Scan for the cell matching the given text and deliver its (X, Y) coordinate at center. 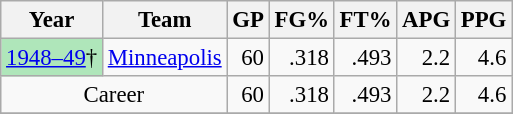
FT% (366, 20)
Career (114, 95)
GP (248, 20)
Team (164, 20)
Minneapolis (164, 58)
1948–49† (52, 58)
Year (52, 20)
FG% (302, 20)
PPG (483, 20)
APG (426, 20)
